Locate the cell with the specified text and output its [x, y] center coordinate. 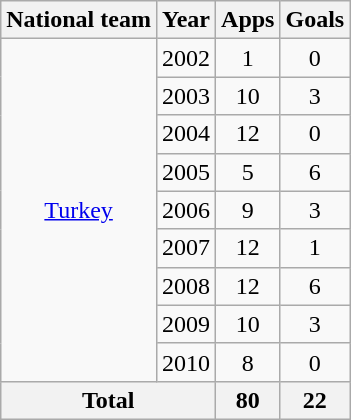
National team [79, 20]
2002 [186, 58]
Apps [248, 20]
2008 [186, 286]
2010 [186, 362]
2003 [186, 96]
Goals [315, 20]
Total [108, 400]
2009 [186, 324]
22 [315, 400]
Turkey [79, 210]
80 [248, 400]
8 [248, 362]
9 [248, 210]
2006 [186, 210]
2004 [186, 134]
2007 [186, 248]
2005 [186, 172]
5 [248, 172]
Year [186, 20]
